Find where the given text appears and provide that cell's center as (x, y) coordinate. 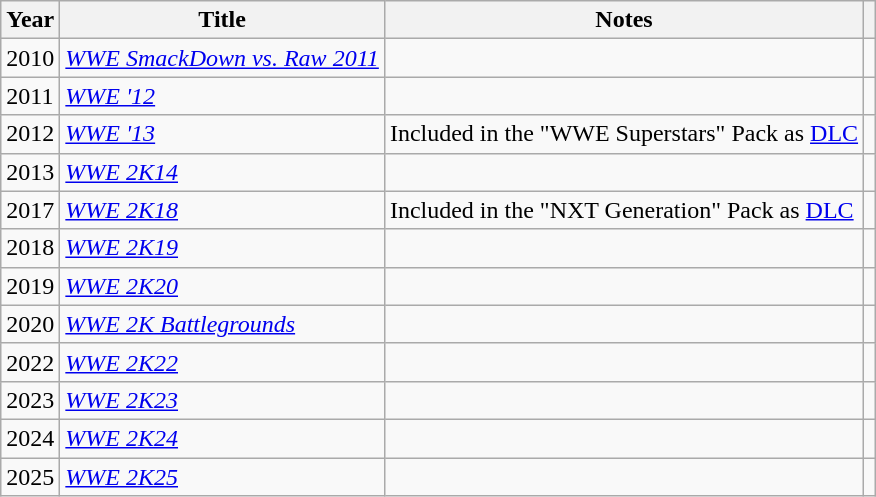
WWE 2K24 (222, 438)
WWE SmackDown vs. Raw 2011 (222, 58)
2017 (30, 210)
Notes (624, 20)
2023 (30, 400)
WWE '12 (222, 96)
WWE 2K Battlegrounds (222, 324)
WWE 2K22 (222, 362)
2012 (30, 134)
2025 (30, 477)
Included in the "NXT Generation" Pack as DLC (624, 210)
WWE 2K19 (222, 248)
2024 (30, 438)
WWE 2K20 (222, 286)
2013 (30, 172)
2010 (30, 58)
2022 (30, 362)
2019 (30, 286)
WWE 2K23 (222, 400)
Year (30, 20)
2018 (30, 248)
WWE 2K25 (222, 477)
WWE 2K18 (222, 210)
WWE 2K14 (222, 172)
Included in the "WWE Superstars" Pack as DLC (624, 134)
Title (222, 20)
2020 (30, 324)
2011 (30, 96)
WWE '13 (222, 134)
